Return [x, y] of the center of cell containing provided text 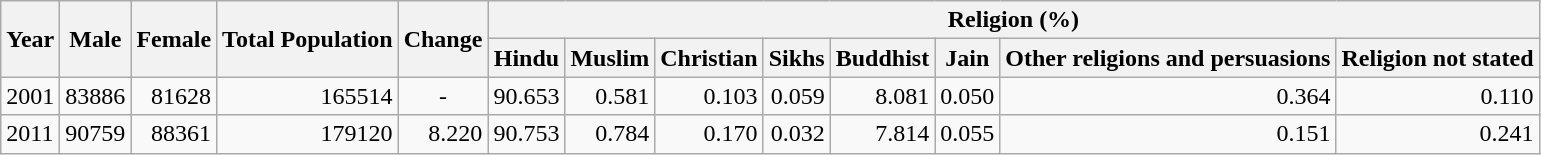
0.050 [968, 96]
7.814 [882, 134]
83886 [96, 96]
2011 [30, 134]
0.059 [796, 96]
0.784 [610, 134]
0.364 [1168, 96]
Christian [709, 58]
0.151 [1168, 134]
179120 [308, 134]
Female [174, 39]
0.110 [1438, 96]
Male [96, 39]
0.170 [709, 134]
0.103 [709, 96]
Change [443, 39]
Muslim [610, 58]
90.653 [526, 96]
- [443, 96]
Hindu [526, 58]
90759 [96, 134]
165514 [308, 96]
2001 [30, 96]
Other religions and persuasions [1168, 58]
Religion not stated [1438, 58]
8.081 [882, 96]
Total Population [308, 39]
90.753 [526, 134]
8.220 [443, 134]
0.055 [968, 134]
0.581 [610, 96]
Year [30, 39]
Jain [968, 58]
0.241 [1438, 134]
Sikhs [796, 58]
0.032 [796, 134]
88361 [174, 134]
Buddhist [882, 58]
Religion (%) [1014, 20]
81628 [174, 96]
